Output the (x, y) coordinate of the center of the cell containing the given text.  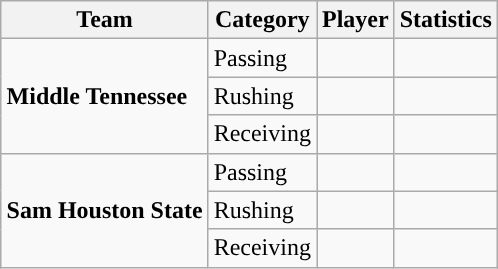
Sam Houston State (104, 210)
Middle Tennessee (104, 96)
Player (355, 20)
Statistics (446, 20)
Team (104, 20)
Category (262, 20)
